Search for the cell housing the specified text and yield its [x, y] center coordinate. 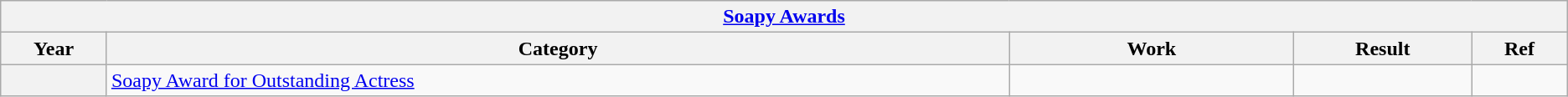
Category [558, 48]
Work [1152, 48]
Soapy Award for Outstanding Actress [558, 80]
Ref [1519, 48]
Result [1383, 48]
Year [54, 48]
Soapy Awards [784, 17]
